Find where the given text appears and provide that cell's center as (X, Y) coordinate. 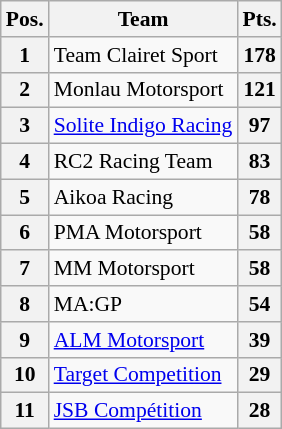
39 (259, 340)
RC2 Racing Team (144, 162)
Solite Indigo Racing (144, 126)
9 (25, 340)
54 (259, 304)
6 (25, 233)
MM Motorsport (144, 269)
7 (25, 269)
MA:GP (144, 304)
Team Clairet Sport (144, 55)
4 (25, 162)
121 (259, 90)
1 (25, 55)
8 (25, 304)
2 (25, 90)
Target Competition (144, 375)
11 (25, 411)
29 (259, 375)
97 (259, 126)
178 (259, 55)
Aikoa Racing (144, 197)
83 (259, 162)
Pos. (25, 19)
5 (25, 197)
10 (25, 375)
3 (25, 126)
28 (259, 411)
ALM Motorsport (144, 340)
PMA Motorsport (144, 233)
Monlau Motorsport (144, 90)
Team (144, 19)
78 (259, 197)
Pts. (259, 19)
JSB Compétition (144, 411)
